Capture the cell that displays the provided text and extract its (X, Y) central coordinate. 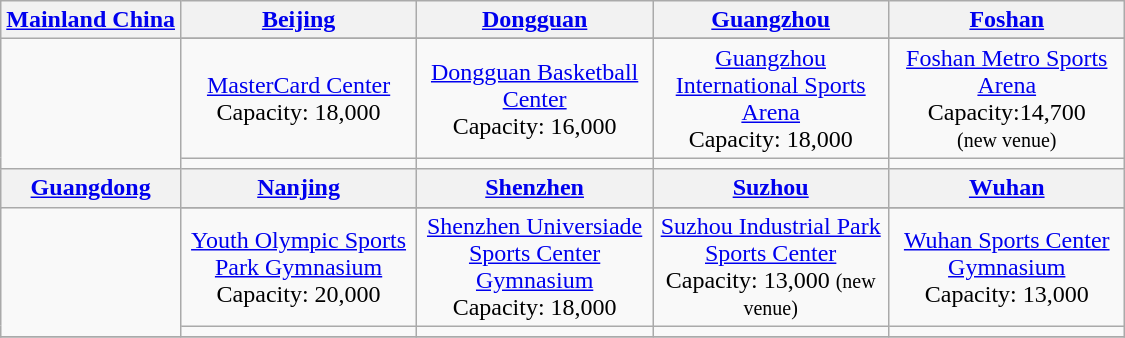
Nanjing (299, 188)
Shenzhen (535, 188)
Wuhan (1007, 188)
Foshan (1007, 20)
Dongguan (535, 20)
Wuhan Sports Center GymnasiumCapacity: 13,000 (1007, 266)
Suzhou Industrial Park Sports CenterCapacity: 13,000 (new venue) (771, 266)
Shenzhen Universiade Sports Center GymnasiumCapacity: 18,000 (535, 266)
MasterCard CenterCapacity: 18,000 (299, 98)
Beijing (299, 20)
Guangzhou International Sports ArenaCapacity: 18,000 (771, 98)
Youth Olympic Sports Park GymnasiumCapacity: 20,000 (299, 266)
Guangzhou (771, 20)
Guangdong (91, 188)
Suzhou (771, 188)
Dongguan Basketball CenterCapacity: 16,000 (535, 98)
Foshan Metro Sports ArenaCapacity:14,700 (new venue) (1007, 98)
Mainland China (91, 20)
